Return [x, y] of the center of cell containing provided text 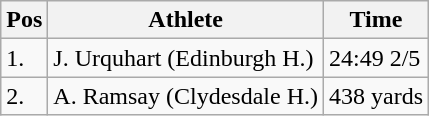
438 yards [376, 96]
24:49 2/5 [376, 58]
A. Ramsay (Clydesdale H.) [186, 96]
Athlete [186, 20]
1. [24, 58]
2. [24, 96]
Pos [24, 20]
J. Urquhart (Edinburgh H.) [186, 58]
Time [376, 20]
